From the cell containing the given text, extract its center point as (x, y) coordinate. 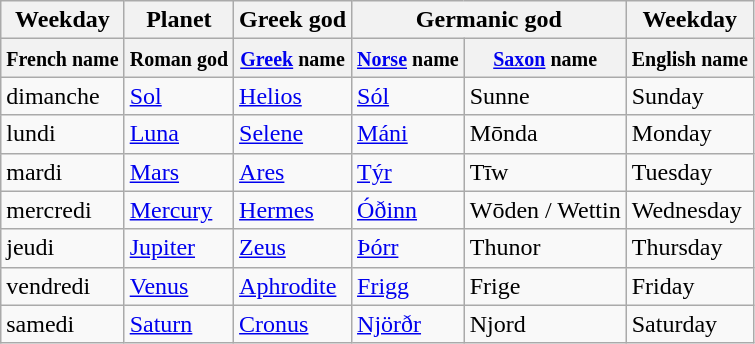
samedi (62, 324)
Planet (178, 20)
Helios (293, 96)
jeudi (62, 248)
Germanic god (490, 20)
English name (690, 58)
Óðinn (408, 210)
Norse name (408, 58)
Saxon name (545, 58)
Selene (293, 134)
Zeus (293, 248)
Aphrodite (293, 286)
vendredi (62, 286)
Njord (545, 324)
lundi (62, 134)
Sunday (690, 96)
Venus (178, 286)
Sól (408, 96)
Hermes (293, 210)
Greek god (293, 20)
Tīw (545, 172)
Thursday (690, 248)
Frige (545, 286)
Njörðr (408, 324)
Roman god (178, 58)
Mars (178, 172)
mercredi (62, 210)
French name (62, 58)
Luna (178, 134)
Máni (408, 134)
Saturday (690, 324)
Monday (690, 134)
Mōnda (545, 134)
Wednesday (690, 210)
Jupiter (178, 248)
Friday (690, 286)
Thunor (545, 248)
Frigg (408, 286)
Wōden / Wettin (545, 210)
Saturn (178, 324)
Þórr (408, 248)
Sol (178, 96)
Cronus (293, 324)
mardi (62, 172)
dimanche (62, 96)
Mercury (178, 210)
Sunne (545, 96)
Týr (408, 172)
Greek name (293, 58)
Ares (293, 172)
Tuesday (690, 172)
